For the text-containing cell, return its midpoint in [X, Y] coordinate format. 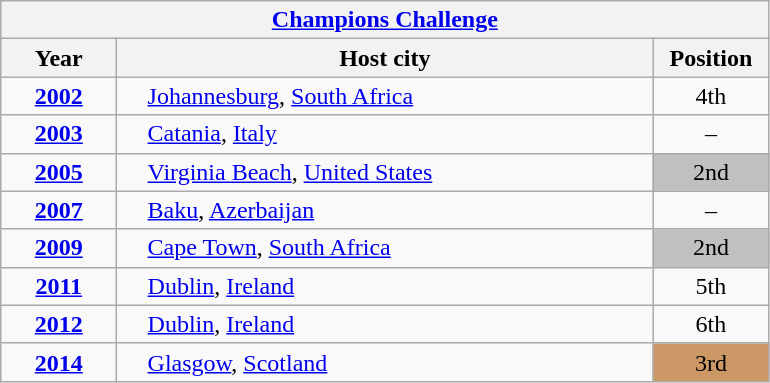
Catania, Italy [385, 134]
2005 [59, 172]
2014 [59, 362]
2011 [59, 286]
Position [711, 58]
2002 [59, 96]
Glasgow, Scotland [385, 362]
3rd [711, 362]
4th [711, 96]
Cape Town, South Africa [385, 248]
Year [59, 58]
6th [711, 324]
Johannesburg, South Africa [385, 96]
2003 [59, 134]
Host city [385, 58]
2012 [59, 324]
2009 [59, 248]
Baku, Azerbaijan [385, 210]
Champions Challenge [385, 20]
2007 [59, 210]
5th [711, 286]
Virginia Beach, United States [385, 172]
